Identify which cell holds the provided text, then report its (x, y) central coordinate. 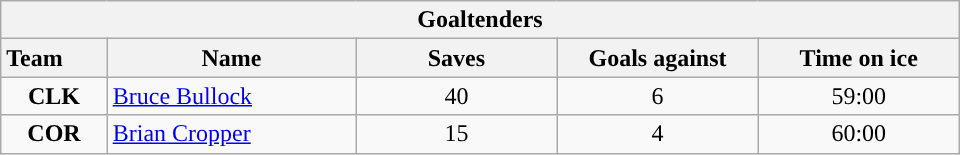
Bruce Bullock (232, 96)
59:00 (858, 96)
6 (658, 96)
Saves (456, 58)
Time on ice (858, 58)
COR (54, 134)
Goaltenders (480, 20)
Team (54, 58)
Name (232, 58)
40 (456, 96)
15 (456, 134)
60:00 (858, 134)
Goals against (658, 58)
4 (658, 134)
CLK (54, 96)
Brian Cropper (232, 134)
